Return [X, Y] of the center of cell containing provided text 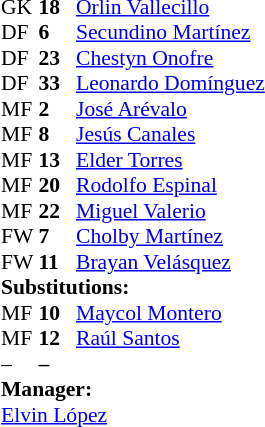
6 [57, 33]
12 [57, 339]
Substitutions: [133, 287]
23 [57, 58]
Jesús Canales [170, 135]
8 [57, 135]
Secundino Martínez [170, 33]
Raúl Santos [170, 339]
2 [57, 109]
Chestyn Onofre [170, 58]
10 [57, 313]
Leonardo Domínguez [170, 83]
Manager: [133, 389]
Miguel Valerio [170, 211]
Maycol Montero [170, 313]
Elder Torres [170, 160]
22 [57, 211]
Brayan Velásquez [170, 262]
20 [57, 185]
Cholby Martínez [170, 237]
11 [57, 262]
José Arévalo [170, 109]
33 [57, 83]
Rodolfo Espinal [170, 185]
7 [57, 237]
13 [57, 160]
